Search for the cell housing the specified text and yield its (x, y) center coordinate. 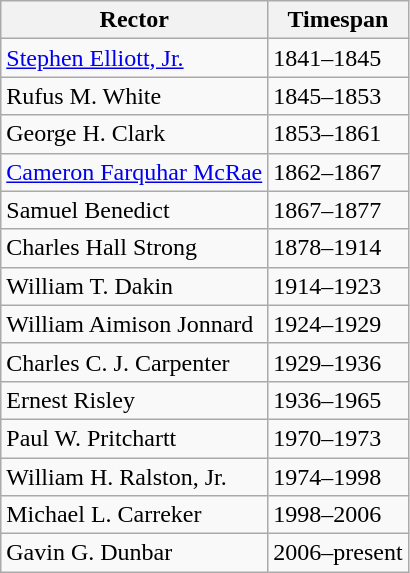
1841–1845 (338, 58)
Samuel Benedict (134, 210)
Rector (134, 20)
1845–1853 (338, 96)
Gavin G. Dunbar (134, 553)
1970–1973 (338, 438)
1974–1998 (338, 477)
2006–present (338, 553)
1936–1965 (338, 400)
William H. Ralston, Jr. (134, 477)
William Aimison Jonnard (134, 324)
George H. Clark (134, 134)
Timespan (338, 20)
Paul W. Pritchartt (134, 438)
Charles C. J. Carpenter (134, 362)
1929–1936 (338, 362)
Charles Hall Strong (134, 248)
1853–1861 (338, 134)
Rufus M. White (134, 96)
Ernest Risley (134, 400)
1878–1914 (338, 248)
1998–2006 (338, 515)
1924–1929 (338, 324)
Cameron Farquhar McRae (134, 172)
Michael L. Carreker (134, 515)
1914–1923 (338, 286)
1862–1867 (338, 172)
William T. Dakin (134, 286)
1867–1877 (338, 210)
Stephen Elliott, Jr. (134, 58)
